Determine the (x, y) coordinate at the center of the cell enclosing the given text.  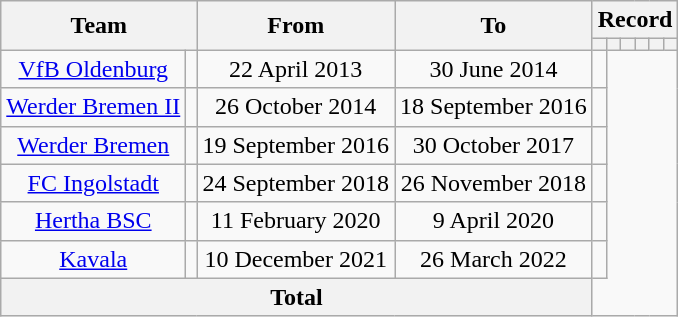
From (296, 26)
Team (99, 26)
FC Ingolstadt (94, 183)
30 June 2014 (494, 69)
Werder Bremen (94, 145)
26 March 2022 (494, 259)
VfB Oldenburg (94, 69)
To (494, 26)
9 April 2020 (494, 221)
Total (296, 297)
26 October 2014 (296, 107)
19 September 2016 (296, 145)
Kavala (94, 259)
24 September 2018 (296, 183)
11 February 2020 (296, 221)
26 November 2018 (494, 183)
Record (635, 20)
30 October 2017 (494, 145)
Hertha BSC (94, 221)
Werder Bremen II (94, 107)
10 December 2021 (296, 259)
18 September 2016 (494, 107)
22 April 2013 (296, 69)
